Return the (x, y) coordinate for the center point of the cell that contains the specified text.  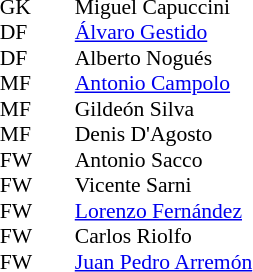
Vicente Sarni (164, 185)
Lorenzo Fernández (164, 211)
Alberto Nogués (164, 58)
Álvaro Gestido (164, 33)
Denis D'Agosto (164, 135)
Antonio Sacco (164, 160)
Carlos Riolfo (164, 237)
Gildeón Silva (164, 109)
Antonio Campolo (164, 83)
